Find where the given text appears and provide that cell's center as (x, y) coordinate. 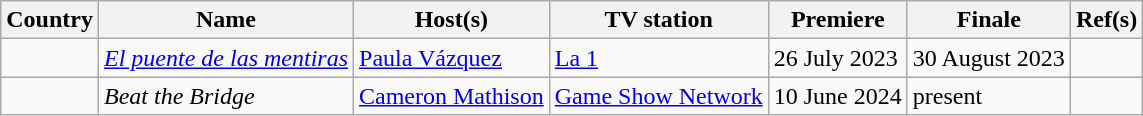
Name (226, 20)
El puente de las mentiras (226, 58)
Host(s) (452, 20)
Game Show Network (658, 96)
Beat the Bridge (226, 96)
TV station (658, 20)
Cameron Mathison (452, 96)
Country (50, 20)
Ref(s) (1106, 20)
La 1 (658, 58)
Finale (988, 20)
10 June 2024 (838, 96)
26 July 2023 (838, 58)
Paula Vázquez (452, 58)
30 August 2023 (988, 58)
present (988, 96)
Premiere (838, 20)
